Search for the cell housing the specified text and yield its [X, Y] center coordinate. 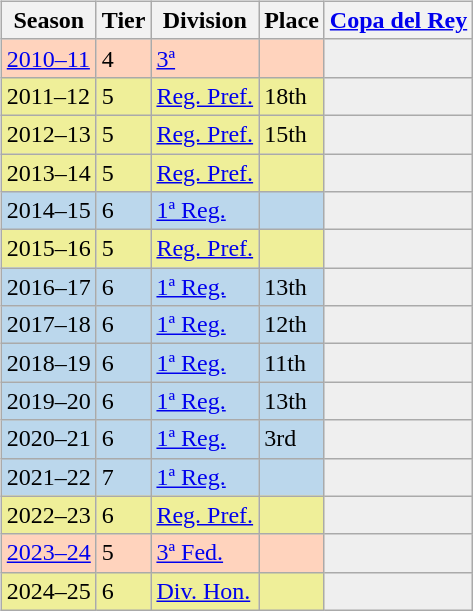
2024–25 [48, 591]
15th [292, 134]
2016–17 [48, 287]
2018–19 [48, 363]
2022–23 [48, 515]
7 [124, 477]
2014–15 [48, 211]
2021–22 [48, 477]
2020–21 [48, 439]
2011–12 [48, 96]
Season [48, 20]
3ª [205, 58]
Div. Hon. [205, 591]
3ª Fed. [205, 553]
2015–16 [48, 249]
Tier [124, 20]
Division [205, 20]
4 [124, 58]
2012–13 [48, 134]
Place [292, 20]
18th [292, 96]
2019–20 [48, 401]
12th [292, 325]
Copa del Rey [398, 20]
2013–14 [48, 173]
3rd [292, 439]
2010–11 [48, 58]
11th [292, 363]
2023–24 [48, 553]
2017–18 [48, 325]
